From the cell containing the given text, extract its center point as [X, Y] coordinate. 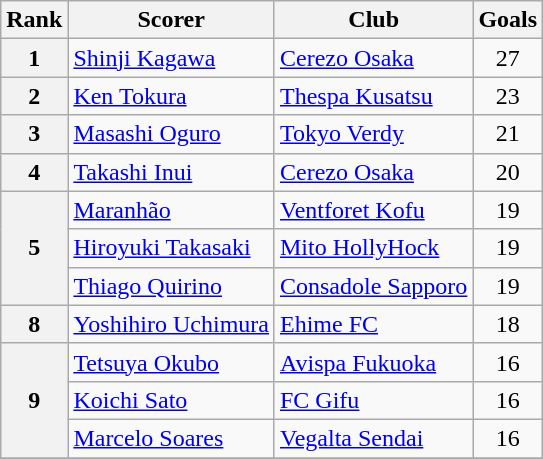
1 [34, 58]
21 [508, 134]
3 [34, 134]
Koichi Sato [172, 400]
Club [373, 20]
Rank [34, 20]
8 [34, 324]
Vegalta Sendai [373, 438]
Consadole Sapporo [373, 286]
Shinji Kagawa [172, 58]
Ventforet Kofu [373, 210]
Tokyo Verdy [373, 134]
4 [34, 172]
Goals [508, 20]
Ehime FC [373, 324]
Tetsuya Okubo [172, 362]
Thespa Kusatsu [373, 96]
9 [34, 400]
Mito HollyHock [373, 248]
5 [34, 248]
Thiago Quirino [172, 286]
27 [508, 58]
Hiroyuki Takasaki [172, 248]
Marcelo Soares [172, 438]
23 [508, 96]
Maranhão [172, 210]
Scorer [172, 20]
20 [508, 172]
Yoshihiro Uchimura [172, 324]
FC Gifu [373, 400]
2 [34, 96]
Avispa Fukuoka [373, 362]
Takashi Inui [172, 172]
Ken Tokura [172, 96]
18 [508, 324]
Masashi Oguro [172, 134]
